Locate the cell with the specified text and output its [X, Y] center coordinate. 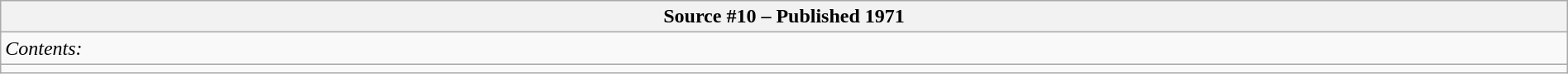
Contents: [784, 48]
Source #10 – Published 1971 [784, 17]
